Detect which cell encompasses the target text, then output its [X, Y] center coordinate. 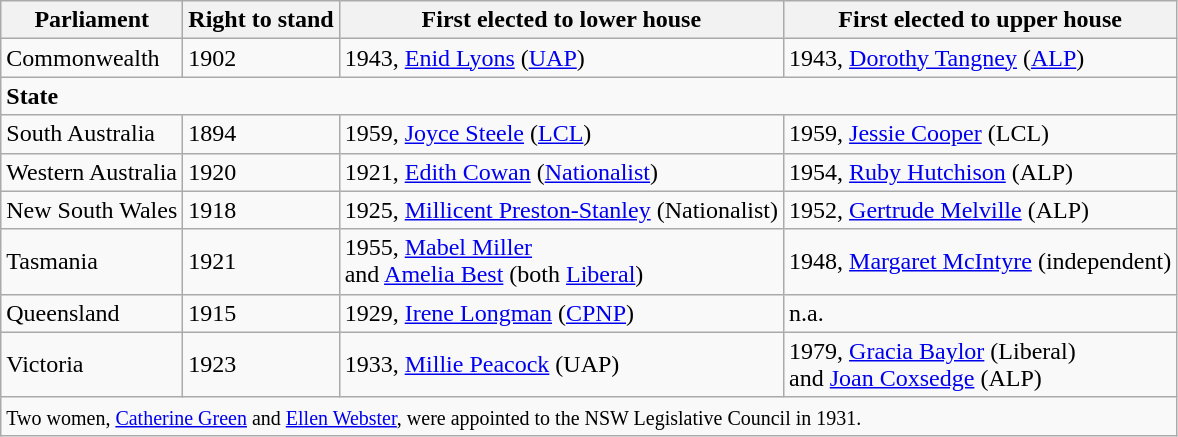
1921, Edith Cowan (Nationalist) [561, 172]
1948, Margaret McIntyre (independent) [980, 262]
1933, Millie Peacock (UAP) [561, 364]
First elected to lower house [561, 20]
Victoria [92, 364]
1929, Irene Longman (CPNP) [561, 313]
Right to stand [261, 20]
South Australia [92, 134]
1923 [261, 364]
1920 [261, 172]
Tasmania [92, 262]
1915 [261, 313]
Commonwealth [92, 58]
1918 [261, 210]
n.a. [980, 313]
1943, Dorothy Tangney (ALP) [980, 58]
Parliament [92, 20]
State [589, 96]
1979, Gracia Baylor (Liberal)and Joan Coxsedge (ALP) [980, 364]
Two women, Catherine Green and Ellen Webster, were appointed to the NSW Legislative Council in 1931. [589, 416]
1959, Joyce Steele (LCL) [561, 134]
1943, Enid Lyons (UAP) [561, 58]
1925, Millicent Preston-Stanley (Nationalist) [561, 210]
1955, Mabel Millerand Amelia Best (both Liberal) [561, 262]
First elected to upper house [980, 20]
1902 [261, 58]
1959, Jessie Cooper (LCL) [980, 134]
Western Australia [92, 172]
New South Wales [92, 210]
1921 [261, 262]
1894 [261, 134]
Queensland [92, 313]
1954, Ruby Hutchison (ALP) [980, 172]
1952, Gertrude Melville (ALP) [980, 210]
